Find where the given text appears and provide that cell's center as [x, y] coordinate. 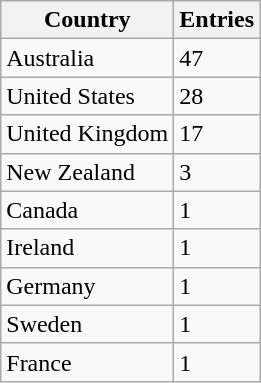
United Kingdom [88, 134]
France [88, 362]
17 [217, 134]
Canada [88, 210]
Sweden [88, 324]
United States [88, 96]
28 [217, 96]
Germany [88, 286]
Entries [217, 20]
Country [88, 20]
3 [217, 172]
47 [217, 58]
Ireland [88, 248]
New Zealand [88, 172]
Australia [88, 58]
